Locate the cell with the specified text and output its [x, y] center coordinate. 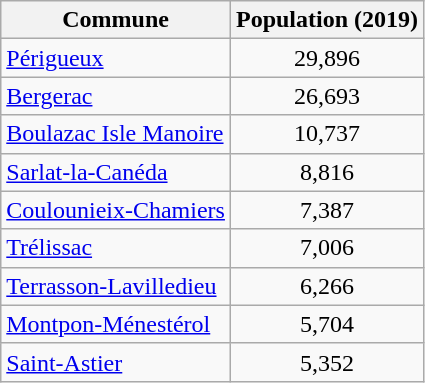
Saint-Astier [116, 362]
Montpon-Ménestérol [116, 324]
7,387 [326, 210]
Sarlat-la-Canéda [116, 172]
8,816 [326, 172]
7,006 [326, 248]
Périgueux [116, 58]
5,352 [326, 362]
Commune [116, 20]
29,896 [326, 58]
6,266 [326, 286]
10,737 [326, 134]
Boulazac Isle Manoire [116, 134]
5,704 [326, 324]
26,693 [326, 96]
Bergerac [116, 96]
Trélissac [116, 248]
Coulounieix-Chamiers [116, 210]
Population (2019) [326, 20]
Terrasson-Lavilledieu [116, 286]
